Return the (x, y) coordinate for the center point of the cell that contains the specified text.  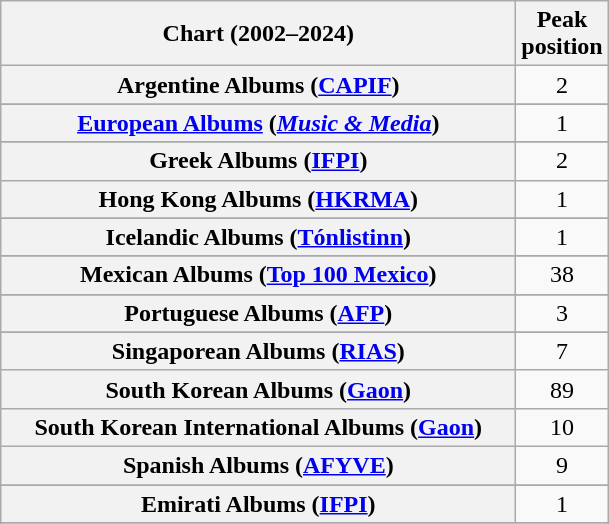
38 (562, 275)
Peakposition (562, 34)
Hong Kong Albums (HKRMA) (258, 199)
7 (562, 351)
Chart (2002–2024) (258, 34)
Portuguese Albums (AFP) (258, 313)
89 (562, 389)
Greek Albums (IFPI) (258, 161)
Argentine Albums (CAPIF) (258, 85)
10 (562, 427)
European Albums (Music & Media) (258, 123)
Emirati Albums (IFPI) (258, 503)
3 (562, 313)
South Korean International Albums (Gaon) (258, 427)
9 (562, 465)
Singaporean Albums (RIAS) (258, 351)
Icelandic Albums (Tónlistinn) (258, 237)
Mexican Albums (Top 100 Mexico) (258, 275)
Spanish Albums (AFYVE) (258, 465)
South Korean Albums (Gaon) (258, 389)
